Extract the (x, y) coordinate from the center of the cell holding the provided text.  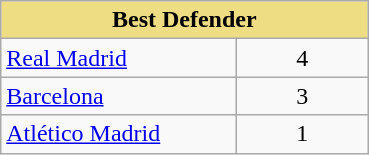
1 (302, 134)
4 (302, 58)
3 (302, 96)
Best Defender (184, 20)
Atlético Madrid (119, 134)
Barcelona (119, 96)
Real Madrid (119, 58)
